Output the [X, Y] coordinate of the center of the cell containing the given text.  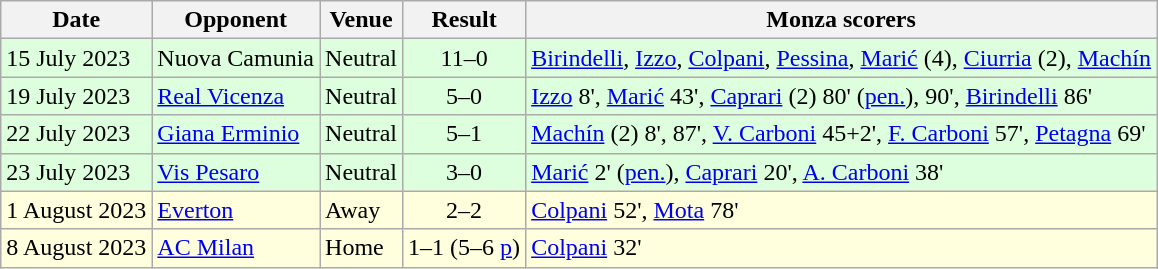
15 July 2023 [76, 58]
Date [76, 20]
Real Vicenza [236, 96]
Birindelli, Izzo, Colpani, Pessina, Marić (4), Ciurria (2), Machín [842, 58]
Colpani 32' [842, 248]
Opponent [236, 20]
1–1 (5–6 p) [464, 248]
Monza scorers [842, 20]
8 August 2023 [76, 248]
Nuova Camunia [236, 58]
Everton [236, 210]
3–0 [464, 172]
5–1 [464, 134]
Home [362, 248]
Result [464, 20]
11–0 [464, 58]
2–2 [464, 210]
AC Milan [236, 248]
5–0 [464, 96]
19 July 2023 [76, 96]
Marić 2' (pen.), Caprari 20', A. Carboni 38' [842, 172]
23 July 2023 [76, 172]
Izzo 8', Marić 43', Caprari (2) 80' (pen.), 90', Birindelli 86' [842, 96]
Vis Pesaro [236, 172]
Giana Erminio [236, 134]
Colpani 52', Mota 78' [842, 210]
Venue [362, 20]
Machín (2) 8', 87', V. Carboni 45+2', F. Carboni 57', Petagna 69' [842, 134]
Away [362, 210]
22 July 2023 [76, 134]
1 August 2023 [76, 210]
